Find where the given text appears and provide that cell's center as [x, y] coordinate. 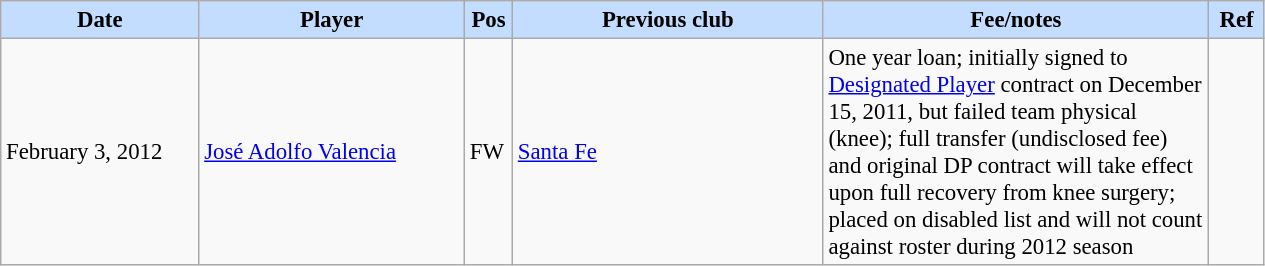
February 3, 2012 [100, 152]
Ref [1237, 20]
Player [332, 20]
Previous club [668, 20]
Santa Fe [668, 152]
Pos [488, 20]
FW [488, 152]
Date [100, 20]
José Adolfo Valencia [332, 152]
Fee/notes [1016, 20]
